Capture the cell that displays the provided text and extract its [x, y] central coordinate. 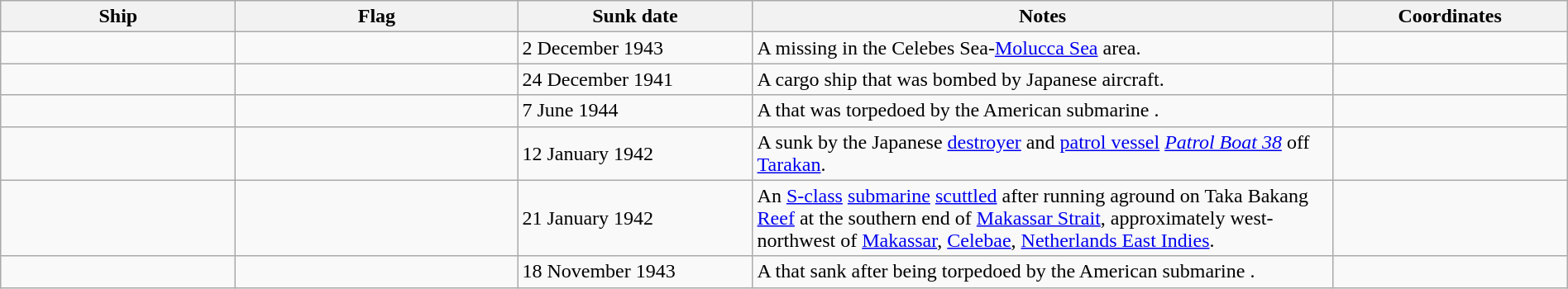
21 January 1942 [635, 218]
18 November 1943 [635, 272]
12 January 1942 [635, 154]
A cargo ship that was bombed by Japanese aircraft. [1042, 79]
Coordinates [1450, 17]
Ship [118, 17]
A that sank after being torpedoed by the American submarine . [1042, 272]
24 December 1941 [635, 79]
Sunk date [635, 17]
2 December 1943 [635, 48]
7 June 1944 [635, 111]
Flag [377, 17]
Notes [1042, 17]
A missing in the Celebes Sea-Molucca Sea area. [1042, 48]
A sunk by the Japanese destroyer and patrol vessel Patrol Boat 38 off Tarakan. [1042, 154]
A that was torpedoed by the American submarine . [1042, 111]
